Pinpoint the cell where the given text exists, returning its [x, y] midpoint coordinate. 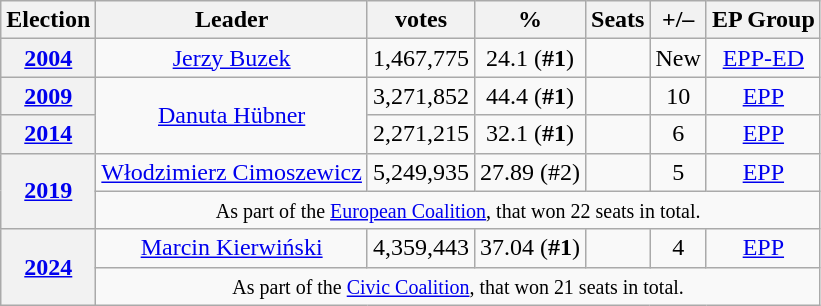
Seats [618, 20]
44.4 (#1) [530, 96]
2019 [48, 191]
24.1 (#1) [530, 58]
As part of the Civic Coalition, that won 21 seats in total. [458, 286]
5,249,935 [420, 172]
EP Group [763, 20]
Danuta Hübner [232, 115]
2014 [48, 134]
32.1 (#1) [530, 134]
27.89 (#2) [530, 172]
2,271,215 [420, 134]
Marcin Kierwiński [232, 248]
votes [420, 20]
1,467,775 [420, 58]
Leader [232, 20]
As part of the European Coalition, that won 22 seats in total. [458, 210]
2009 [48, 96]
EPP-ED [763, 58]
37.04 (#1) [530, 248]
Jerzy Buzek [232, 58]
10 [678, 96]
New [678, 58]
% [530, 20]
2024 [48, 267]
4,359,443 [420, 248]
+/– [678, 20]
6 [678, 134]
2004 [48, 58]
Włodzimierz Cimoszewicz [232, 172]
Election [48, 20]
4 [678, 248]
3,271,852 [420, 96]
5 [678, 172]
